Return (X, Y) of the center of cell containing provided text 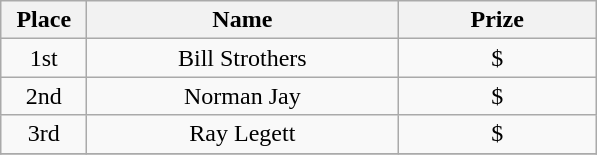
1st (44, 58)
Name (242, 20)
Bill Strothers (242, 58)
2nd (44, 96)
3rd (44, 134)
Place (44, 20)
Prize (498, 20)
Ray Legett (242, 134)
Norman Jay (242, 96)
